Find where the given text appears and provide that cell's center as [x, y] coordinate. 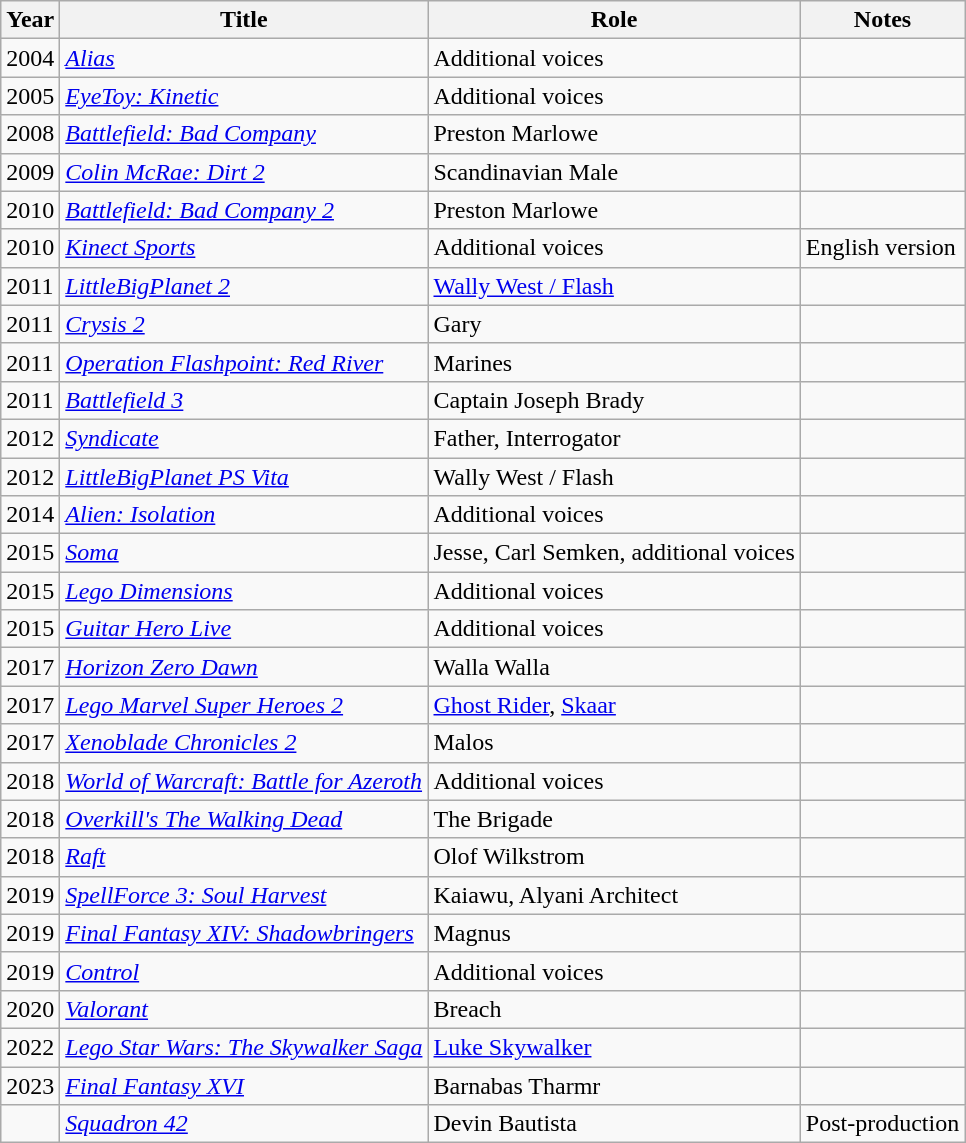
Lego Marvel Super Heroes 2 [244, 705]
2022 [30, 1047]
Operation Flashpoint: Red River [244, 362]
Lego Star Wars: The Skywalker Saga [244, 1047]
Olof Wilkstrom [614, 857]
The Brigade [614, 819]
Battlefield: Bad Company 2 [244, 210]
Soma [244, 553]
Valorant [244, 1009]
Magnus [614, 933]
Squadron 42 [244, 1124]
English version [882, 248]
2009 [30, 172]
Marines [614, 362]
Post-production [882, 1124]
2020 [30, 1009]
LittleBigPlanet PS Vita [244, 477]
2005 [30, 96]
Final Fantasy XVI [244, 1085]
Xenoblade Chronicles 2 [244, 743]
Kaiawu, Alyani Architect [614, 895]
Captain Joseph Brady [614, 400]
World of Warcraft: Battle for Azeroth [244, 781]
Walla Walla [614, 667]
Battlefield 3 [244, 400]
EyeToy: Kinetic [244, 96]
Notes [882, 20]
2023 [30, 1085]
Alias [244, 58]
Control [244, 971]
Kinect Sports [244, 248]
Overkill's The Walking Dead [244, 819]
2008 [30, 134]
SpellForce 3: Soul Harvest [244, 895]
Title [244, 20]
Syndicate [244, 438]
Final Fantasy XIV: Shadowbringers [244, 933]
Role [614, 20]
Gary [614, 324]
Breach [614, 1009]
Barnabas Tharmr [614, 1085]
Year [30, 20]
Guitar Hero Live [244, 629]
2014 [30, 515]
Colin McRae: Dirt 2 [244, 172]
Jesse, Carl Semken, additional voices [614, 553]
Malos [614, 743]
Crysis 2 [244, 324]
2004 [30, 58]
LittleBigPlanet 2 [244, 286]
Alien: Isolation [244, 515]
Raft [244, 857]
Horizon Zero Dawn [244, 667]
Devin Bautista [614, 1124]
Father, Interrogator [614, 438]
Lego Dimensions [244, 591]
Scandinavian Male [614, 172]
Luke Skywalker [614, 1047]
Ghost Rider, Skaar [614, 705]
Battlefield: Bad Company [244, 134]
